Find where the given text appears and provide that cell's center as (X, Y) coordinate. 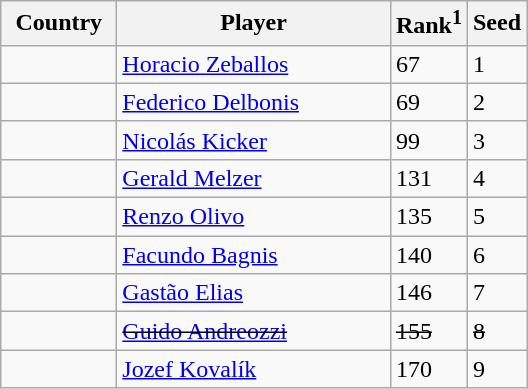
5 (496, 217)
170 (428, 369)
Player (254, 24)
9 (496, 369)
4 (496, 178)
135 (428, 217)
155 (428, 331)
131 (428, 178)
Gerald Melzer (254, 178)
146 (428, 293)
1 (496, 64)
2 (496, 102)
69 (428, 102)
99 (428, 140)
Jozef Kovalík (254, 369)
Rank1 (428, 24)
3 (496, 140)
Facundo Bagnis (254, 255)
Seed (496, 24)
140 (428, 255)
Federico Delbonis (254, 102)
8 (496, 331)
7 (496, 293)
Guido Andreozzi (254, 331)
Gastão Elias (254, 293)
67 (428, 64)
Nicolás Kicker (254, 140)
Renzo Olivo (254, 217)
Horacio Zeballos (254, 64)
Country (59, 24)
6 (496, 255)
